Scan for the cell matching the given text and deliver its (X, Y) coordinate at center. 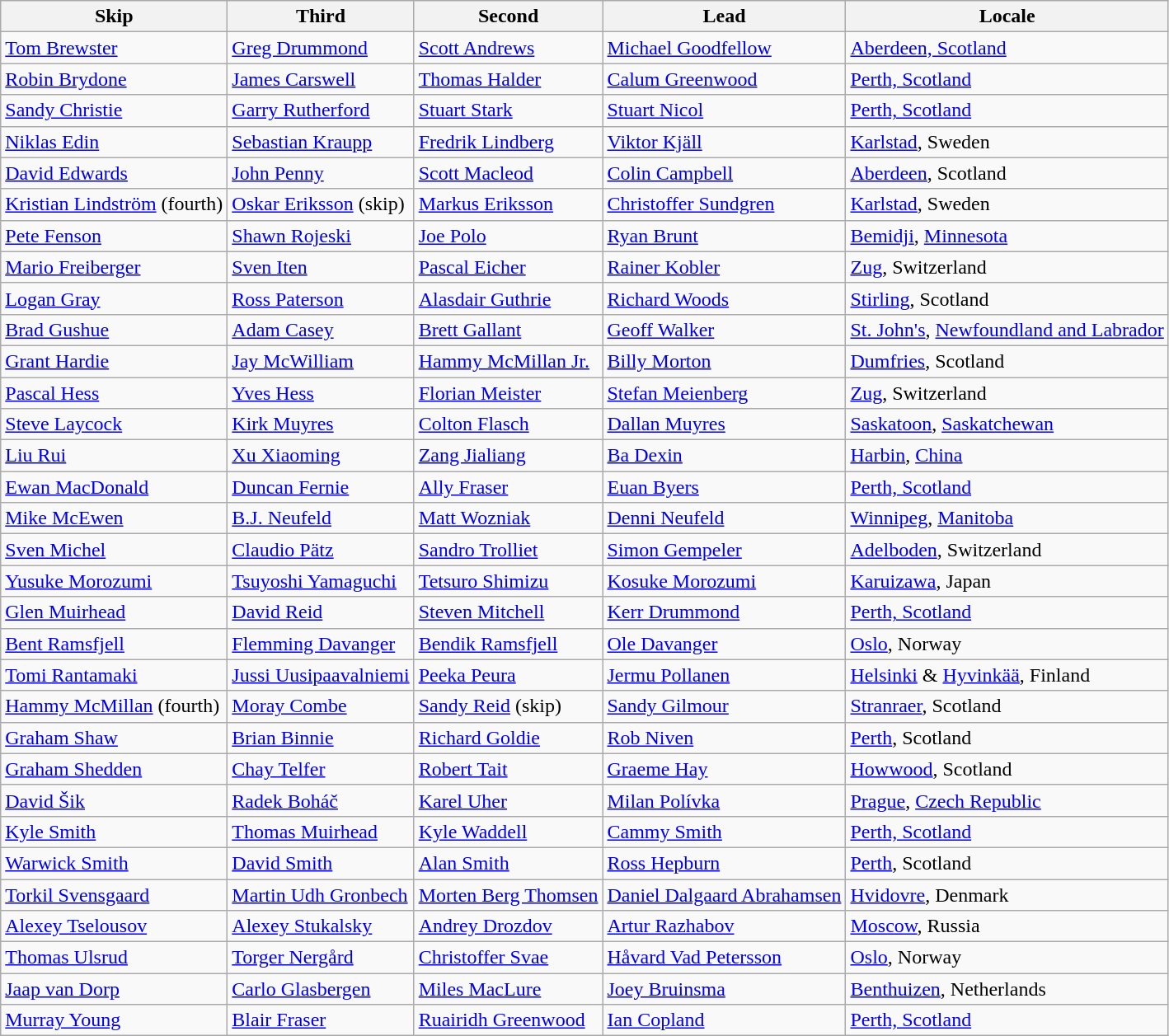
B.J. Neufeld (321, 518)
Kristian Lindström (fourth) (114, 204)
Alan Smith (508, 863)
Yves Hess (321, 393)
Yusuke Morozumi (114, 581)
Thomas Halder (508, 79)
Harbin, China (1007, 456)
Third (321, 16)
Calum Greenwood (724, 79)
Karel Uher (508, 800)
Second (508, 16)
Brian Binnie (321, 738)
Viktor Kjäll (724, 142)
Claudio Pätz (321, 550)
Hvidovre, Denmark (1007, 894)
Joey Bruinsma (724, 989)
Robert Tait (508, 769)
Dallan Muyres (724, 424)
James Carswell (321, 79)
Moscow, Russia (1007, 926)
Billy Morton (724, 361)
Moray Combe (321, 706)
Dumfries, Scotland (1007, 361)
Tsuyoshi Yamaguchi (321, 581)
Howwood, Scotland (1007, 769)
St. John's, Newfoundland and Labrador (1007, 330)
Martin Udh Gronbech (321, 894)
Zang Jialiang (508, 456)
Colin Campbell (724, 173)
Alexey Stukalsky (321, 926)
Colton Flasch (508, 424)
Flemming Davanger (321, 644)
Logan Gray (114, 298)
Steve Laycock (114, 424)
Stirling, Scotland (1007, 298)
Bent Ramsfjell (114, 644)
Christoffer Svae (508, 958)
Denni Neufeld (724, 518)
Morten Berg Thomsen (508, 894)
Xu Xiaoming (321, 456)
Liu Rui (114, 456)
Helsinki & Hyvinkää, Finland (1007, 675)
Grant Hardie (114, 361)
Graham Shedden (114, 769)
Andrey Drozdov (508, 926)
Sandy Christie (114, 110)
Mario Freiberger (114, 267)
Lead (724, 16)
Saskatoon, Saskatchewan (1007, 424)
Sandro Trolliet (508, 550)
Håvard Vad Petersson (724, 958)
Ruairidh Greenwood (508, 1020)
Murray Young (114, 1020)
Shawn Rojeski (321, 236)
Rainer Kobler (724, 267)
Kyle Waddell (508, 832)
Pascal Eicher (508, 267)
Cammy Smith (724, 832)
Niklas Edin (114, 142)
Michael Goodfellow (724, 48)
Ryan Brunt (724, 236)
Garry Rutherford (321, 110)
Locale (1007, 16)
Kerr Drummond (724, 612)
Jermu Pollanen (724, 675)
Hammy McMillan Jr. (508, 361)
Jay McWilliam (321, 361)
Sven Michel (114, 550)
Peeka Peura (508, 675)
Tetsuro Shimizu (508, 581)
Matt Wozniak (508, 518)
Tom Brewster (114, 48)
Stefan Meienberg (724, 393)
Jussi Uusipaavalniemi (321, 675)
Kirk Muyres (321, 424)
Sandy Gilmour (724, 706)
Sven Iten (321, 267)
Mike McEwen (114, 518)
Winnipeg, Manitoba (1007, 518)
Thomas Muirhead (321, 832)
Ally Fraser (508, 487)
Bendik Ramsfjell (508, 644)
Kosuke Morozumi (724, 581)
Daniel Dalgaard Abrahamsen (724, 894)
Kyle Smith (114, 832)
Stranraer, Scotland (1007, 706)
Torkil Svensgaard (114, 894)
Graham Shaw (114, 738)
Greg Drummond (321, 48)
Skip (114, 16)
David Smith (321, 863)
Joe Polo (508, 236)
Graeme Hay (724, 769)
Simon Gempeler (724, 550)
Richard Woods (724, 298)
David Reid (321, 612)
Richard Goldie (508, 738)
John Penny (321, 173)
Euan Byers (724, 487)
Torger Nergård (321, 958)
Alexey Tselousov (114, 926)
Pascal Hess (114, 393)
David Šik (114, 800)
Benthuizen, Netherlands (1007, 989)
Adelboden, Switzerland (1007, 550)
Florian Meister (508, 393)
Glen Muirhead (114, 612)
Radek Boháč (321, 800)
Scott Macleod (508, 173)
Tomi Rantamaki (114, 675)
Hammy McMillan (fourth) (114, 706)
Chay Telfer (321, 769)
Prague, Czech Republic (1007, 800)
Pete Fenson (114, 236)
Ian Copland (724, 1020)
Sebastian Kraupp (321, 142)
Fredrik Lindberg (508, 142)
Ross Hepburn (724, 863)
Jaap van Dorp (114, 989)
Brad Gushue (114, 330)
Scott Andrews (508, 48)
Markus Eriksson (508, 204)
Robin Brydone (114, 79)
Thomas Ulsrud (114, 958)
Carlo Glasbergen (321, 989)
Stuart Stark (508, 110)
David Edwards (114, 173)
Miles MacLure (508, 989)
Sandy Reid (skip) (508, 706)
Warwick Smith (114, 863)
Milan Polívka (724, 800)
Bemidji, Minnesota (1007, 236)
Ewan MacDonald (114, 487)
Alasdair Guthrie (508, 298)
Geoff Walker (724, 330)
Stuart Nicol (724, 110)
Blair Fraser (321, 1020)
Steven Mitchell (508, 612)
Ole Davanger (724, 644)
Karuizawa, Japan (1007, 581)
Rob Niven (724, 738)
Christoffer Sundgren (724, 204)
Ba Dexin (724, 456)
Artur Razhabov (724, 926)
Oskar Eriksson (skip) (321, 204)
Ross Paterson (321, 298)
Adam Casey (321, 330)
Brett Gallant (508, 330)
Duncan Fernie (321, 487)
